From the cell containing the given text, extract its center point as [x, y] coordinate. 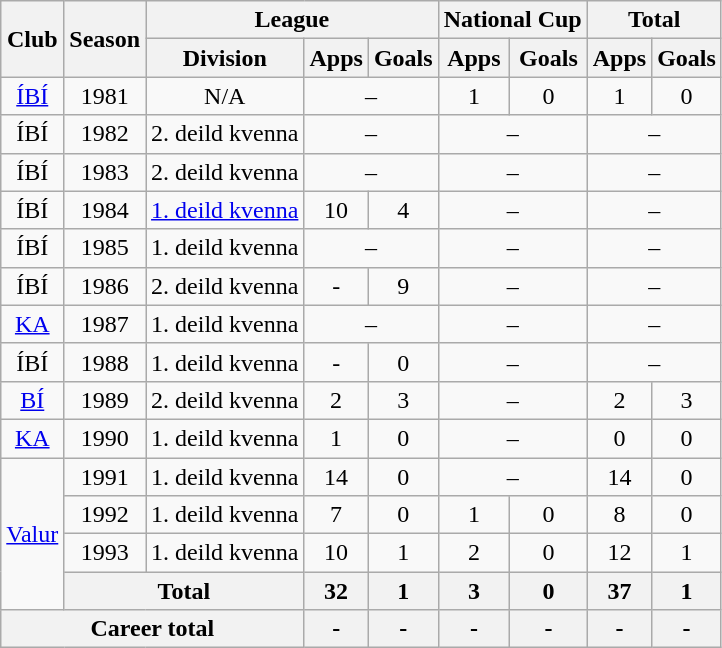
BÍ [32, 400]
Season [105, 39]
1981 [105, 96]
37 [619, 591]
Valur [32, 534]
1983 [105, 172]
12 [619, 553]
1992 [105, 515]
Career total [152, 629]
League [292, 20]
8 [619, 515]
1989 [105, 400]
1987 [105, 324]
1988 [105, 362]
1982 [105, 134]
1985 [105, 248]
National Cup [512, 20]
1984 [105, 210]
Club [32, 39]
1993 [105, 553]
9 [403, 286]
7 [336, 515]
1986 [105, 286]
N/A [225, 96]
Division [225, 58]
1990 [105, 438]
4 [403, 210]
1991 [105, 477]
32 [336, 591]
